Find where the given text appears and provide that cell's center as (x, y) coordinate. 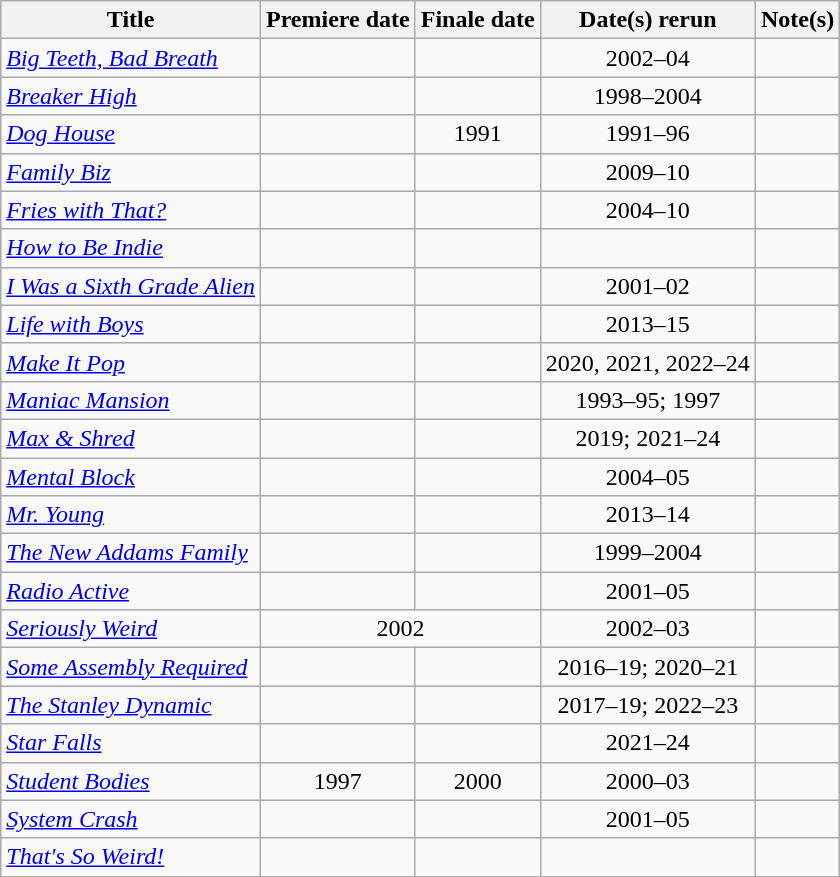
1993–95; 1997 (648, 400)
2004–05 (648, 477)
1999–2004 (648, 553)
Finale date (478, 20)
Some Assembly Required (131, 667)
1991 (478, 134)
Student Bodies (131, 781)
Mental Block (131, 477)
Mr. Young (131, 515)
2000–03 (648, 781)
Make It Pop (131, 362)
2009–10 (648, 172)
That's So Weird! (131, 857)
I Was a Sixth Grade Alien (131, 286)
2016–19; 2020–21 (648, 667)
2002 (400, 629)
Breaker High (131, 96)
2019; 2021–24 (648, 438)
Star Falls (131, 743)
2021–24 (648, 743)
Date(s) rerun (648, 20)
Dog House (131, 134)
Seriously Weird (131, 629)
Big Teeth, Bad Breath (131, 58)
2013–15 (648, 324)
2013–14 (648, 515)
2004–10 (648, 210)
Fries with That? (131, 210)
1991–96 (648, 134)
The Stanley Dynamic (131, 705)
System Crash (131, 819)
How to Be Indie (131, 248)
Radio Active (131, 591)
Family Biz (131, 172)
2000 (478, 781)
The New Addams Family (131, 553)
1998–2004 (648, 96)
Note(s) (797, 20)
2020, 2021, 2022–24 (648, 362)
Title (131, 20)
2001–02 (648, 286)
2017–19; 2022–23 (648, 705)
Life with Boys (131, 324)
2002–04 (648, 58)
1997 (338, 781)
2002–03 (648, 629)
Premiere date (338, 20)
Maniac Mansion (131, 400)
Max & Shred (131, 438)
